Locate the cell with the specified text and output its (X, Y) center coordinate. 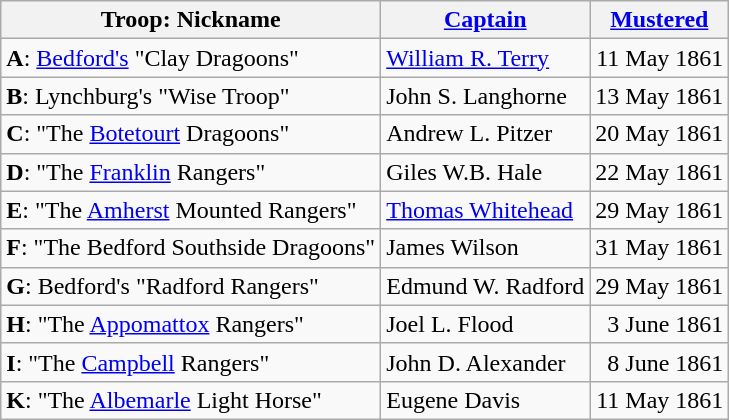
James Wilson (486, 248)
D: "The Franklin Rangers" (191, 172)
Thomas Whitehead (486, 210)
A: Bedford's "Clay Dragoons" (191, 58)
B: Lynchburg's "Wise Troop" (191, 96)
22 May 1861 (660, 172)
K: "The Albemarle Light Horse" (191, 400)
20 May 1861 (660, 134)
William R. Terry (486, 58)
Joel L. Flood (486, 324)
Andrew L. Pitzer (486, 134)
John S. Langhorne (486, 96)
E: "The Amherst Mounted Rangers" (191, 210)
8 June 1861 (660, 362)
I: "The Campbell Rangers" (191, 362)
Mustered (660, 20)
John D. Alexander (486, 362)
Captain (486, 20)
31 May 1861 (660, 248)
Giles W.B. Hale (486, 172)
F: "The Bedford Southside Dragoons" (191, 248)
H: "The Appomattox Rangers" (191, 324)
Edmund W. Radford (486, 286)
G: Bedford's "Radford Rangers" (191, 286)
Troop: Nickname (191, 20)
C: "The Botetourt Dragoons" (191, 134)
3 June 1861 (660, 324)
13 May 1861 (660, 96)
Eugene Davis (486, 400)
